Return [x, y] of the center of cell containing provided text 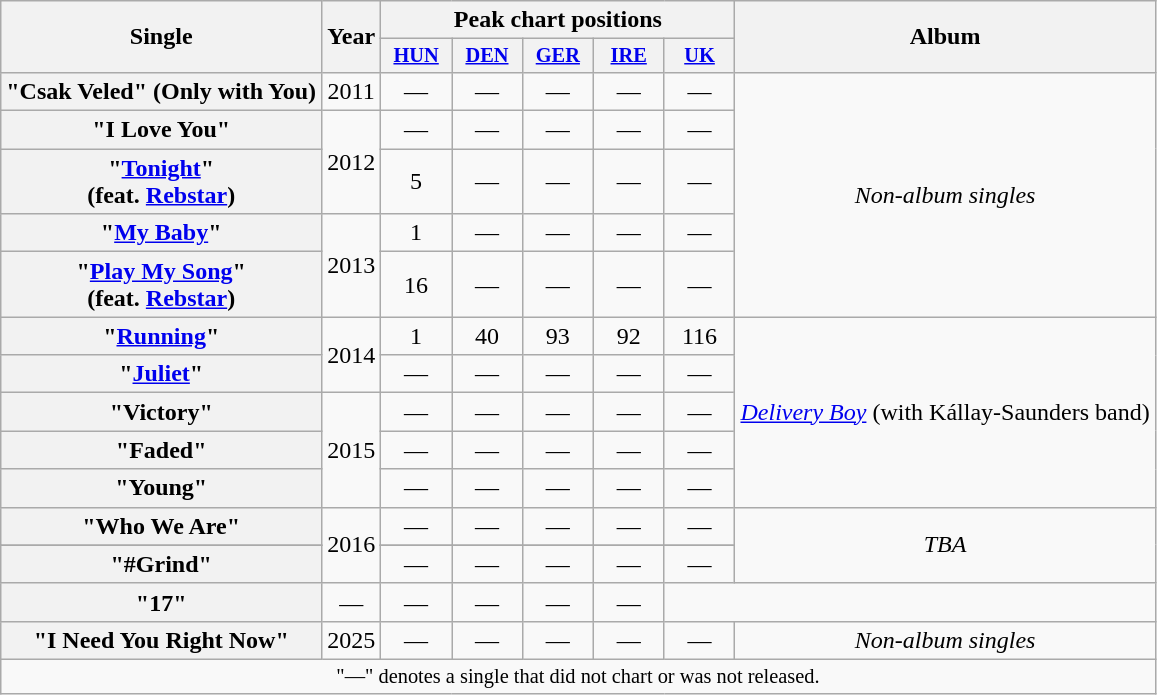
"Victory" [162, 412]
"Csak Veled" (Only with You) [162, 91]
"—" denotes a single that did not chart or was not released. [578, 676]
2016 [352, 545]
"Young" [162, 488]
Album [945, 37]
UK [700, 56]
"My Baby" [162, 233]
2011 [352, 91]
2014 [352, 355]
16 [416, 284]
IRE [628, 56]
2012 [352, 162]
5 [416, 182]
Peak chart positions [558, 20]
"I Need You Right Now" [162, 640]
116 [700, 336]
92 [628, 336]
DEN [488, 56]
GER [558, 56]
40 [488, 336]
93 [558, 336]
HUN [416, 56]
"Play My Song" (feat. Rebstar) [162, 284]
"I Love You" [162, 130]
"#Grind" [162, 564]
"17" [162, 602]
"Running" [162, 336]
Single [162, 37]
2013 [352, 266]
Year [352, 37]
"Who We Are" [162, 526]
"Faded" [162, 450]
2015 [352, 450]
TBA [945, 545]
"Tonight" (feat. Rebstar) [162, 182]
"Juliet" [162, 374]
Delivery Boy (with Kállay-Saunders band) [945, 412]
2025 [352, 640]
